Capture the cell that displays the provided text and extract its (X, Y) central coordinate. 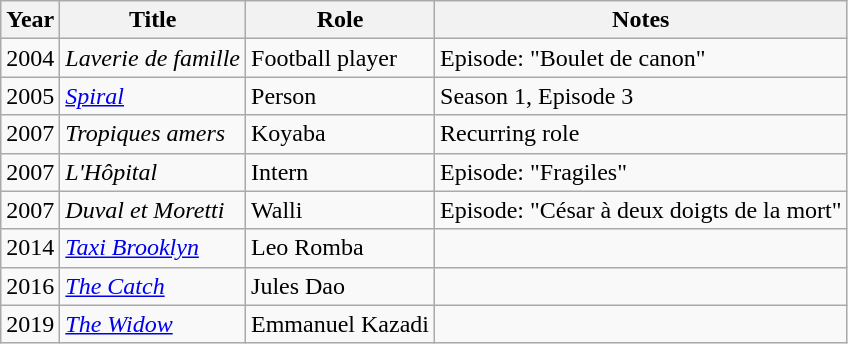
Football player (340, 58)
Koyaba (340, 134)
2014 (30, 248)
Episode: "Fragiles" (642, 172)
Role (340, 20)
2005 (30, 96)
Person (340, 96)
Recurring role (642, 134)
Episode: "Boulet de canon" (642, 58)
Leo Romba (340, 248)
Walli (340, 210)
Spiral (153, 96)
Jules Dao (340, 286)
2016 (30, 286)
Episode: "César à deux doigts de la mort" (642, 210)
Emmanuel Kazadi (340, 324)
Taxi Brooklyn (153, 248)
2019 (30, 324)
The Catch (153, 286)
The Widow (153, 324)
Duval et Moretti (153, 210)
Year (30, 20)
2004 (30, 58)
Laverie de famille (153, 58)
Season 1, Episode 3 (642, 96)
Notes (642, 20)
Title (153, 20)
Intern (340, 172)
Tropiques amers (153, 134)
L'Hôpital (153, 172)
